Scan for the cell matching the given text and deliver its [X, Y] coordinate at center. 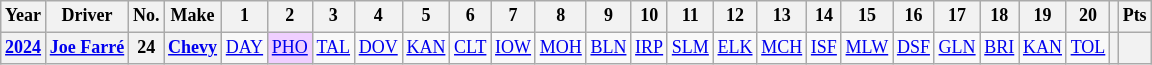
11 [690, 16]
TOL [1088, 48]
PHO [290, 48]
14 [824, 16]
GLN [957, 48]
18 [1000, 16]
DAY [244, 48]
SLM [690, 48]
Chevy [193, 48]
MLW [866, 48]
6 [470, 16]
BRI [1000, 48]
15 [866, 16]
19 [1043, 16]
4 [378, 16]
13 [782, 16]
CLT [470, 48]
Driver [86, 16]
2024 [24, 48]
MCH [782, 48]
IRP [650, 48]
5 [426, 16]
8 [560, 16]
MOH [560, 48]
ISF [824, 48]
IOW [514, 48]
20 [1088, 16]
3 [333, 16]
DSF [914, 48]
10 [650, 16]
12 [735, 16]
24 [146, 48]
DOV [378, 48]
ELK [735, 48]
No. [146, 16]
Pts [1134, 16]
17 [957, 16]
TAL [333, 48]
7 [514, 16]
BLN [608, 48]
Joe Farré [86, 48]
16 [914, 16]
9 [608, 16]
2 [290, 16]
1 [244, 16]
Make [193, 16]
Year [24, 16]
